Detect which cell encompasses the target text, then output its [X, Y] center coordinate. 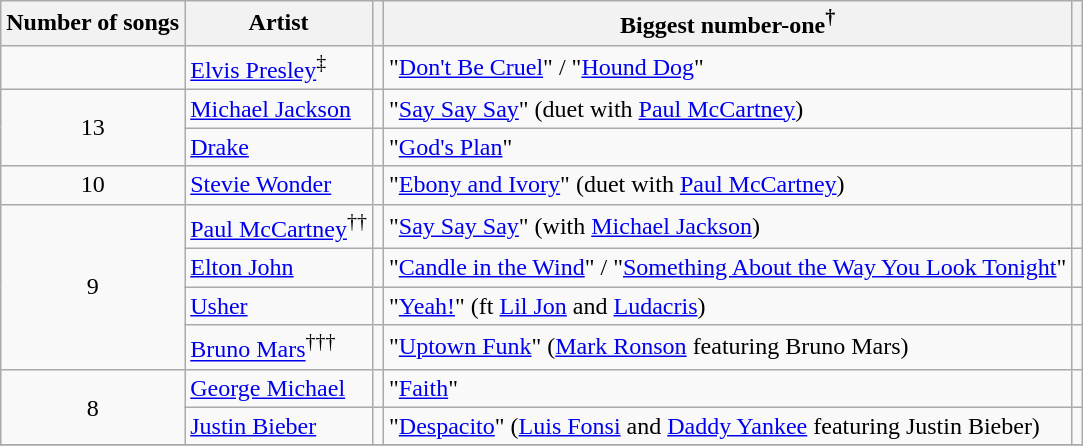
Drake [279, 147]
Stevie Wonder [279, 185]
"Say Say Say" (with Michael Jackson) [727, 226]
Michael Jackson [279, 109]
8 [93, 407]
"Say Say Say" (duet with Paul McCartney) [727, 109]
"Candle in the Wind" / "Something About the Way You Look Tonight" [727, 268]
George Michael [279, 388]
10 [93, 185]
Biggest number-one† [727, 24]
Number of songs [93, 24]
Elton John [279, 268]
Artist [279, 24]
Usher [279, 306]
"God's Plan" [727, 147]
"Yeah!" (ft Lil Jon and Ludacris) [727, 306]
"Faith" [727, 388]
Elvis Presley‡ [279, 68]
"Ebony and Ivory" (duet with Paul McCartney) [727, 185]
13 [93, 128]
9 [93, 286]
"Uptown Funk" (Mark Ronson featuring Bruno Mars) [727, 348]
Justin Bieber [279, 426]
"Despacito" (Luis Fonsi and Daddy Yankee featuring Justin Bieber) [727, 426]
Bruno Mars††† [279, 348]
Paul McCartney†† [279, 226]
"Don't Be Cruel" / "Hound Dog" [727, 68]
